Pinpoint the cell where the given text exists, returning its [X, Y] midpoint coordinate. 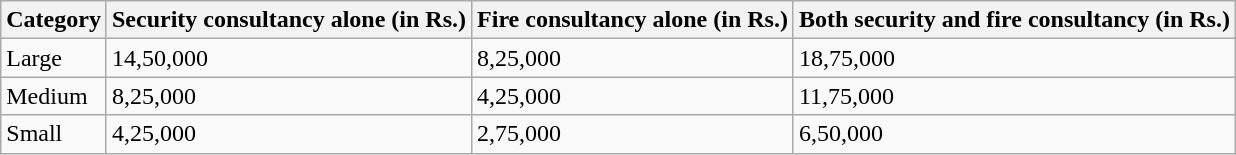
Category [54, 20]
14,50,000 [288, 58]
2,75,000 [633, 134]
6,50,000 [1014, 134]
18,75,000 [1014, 58]
Medium [54, 96]
11,75,000 [1014, 96]
Small [54, 134]
Fire consultancy alone (in Rs.) [633, 20]
Both security and fire consultancy (in Rs.) [1014, 20]
Large [54, 58]
Security consultancy alone (in Rs.) [288, 20]
